Scan for the cell matching the given text and deliver its (x, y) coordinate at center. 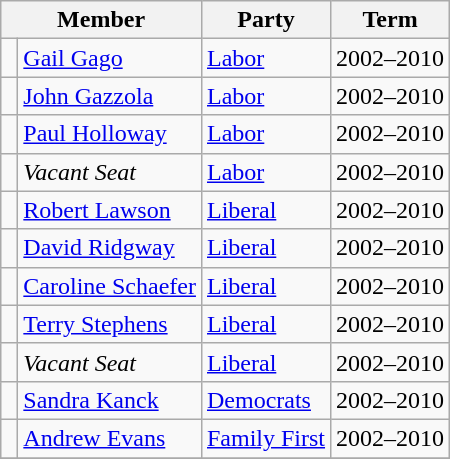
Andrew Evans (110, 438)
Terry Stephens (110, 324)
Robert Lawson (110, 210)
Member (102, 20)
Caroline Schaefer (110, 286)
Paul Holloway (110, 134)
John Gazzola (110, 96)
Term (390, 20)
Sandra Kanck (110, 400)
Democrats (266, 400)
Gail Gago (110, 58)
Party (266, 20)
David Ridgway (110, 248)
Family First (266, 438)
